Scan for the cell matching the given text and deliver its (x, y) coordinate at center. 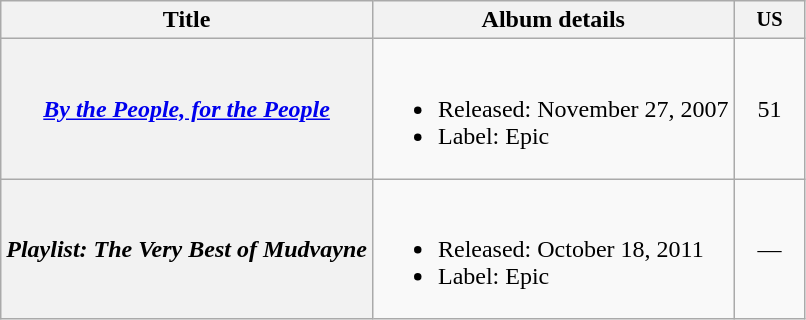
US (770, 20)
Released: November 27, 2007Label: Epic (553, 109)
— (770, 249)
Released: October 18, 2011Label: Epic (553, 249)
Title (187, 20)
Playlist: The Very Best of Mudvayne (187, 249)
By the People, for the People (187, 109)
51 (770, 109)
Album details (553, 20)
